Scan for the cell matching the given text and deliver its (x, y) coordinate at center. 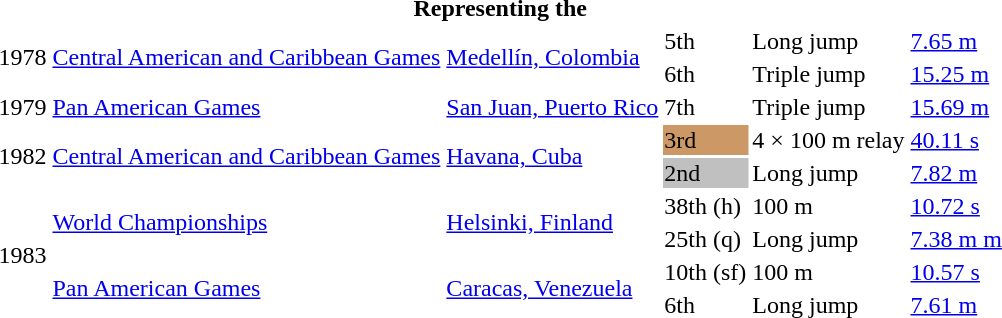
25th (q) (706, 239)
Pan American Games (246, 107)
5th (706, 41)
38th (h) (706, 206)
Helsinki, Finland (552, 222)
7th (706, 107)
World Championships (246, 222)
Medellín, Colombia (552, 58)
2nd (706, 173)
San Juan, Puerto Rico (552, 107)
4 × 100 m relay (828, 140)
6th (706, 74)
3rd (706, 140)
Havana, Cuba (552, 156)
10th (sf) (706, 272)
